Return the (x, y) coordinate for the center point of the cell that contains the specified text.  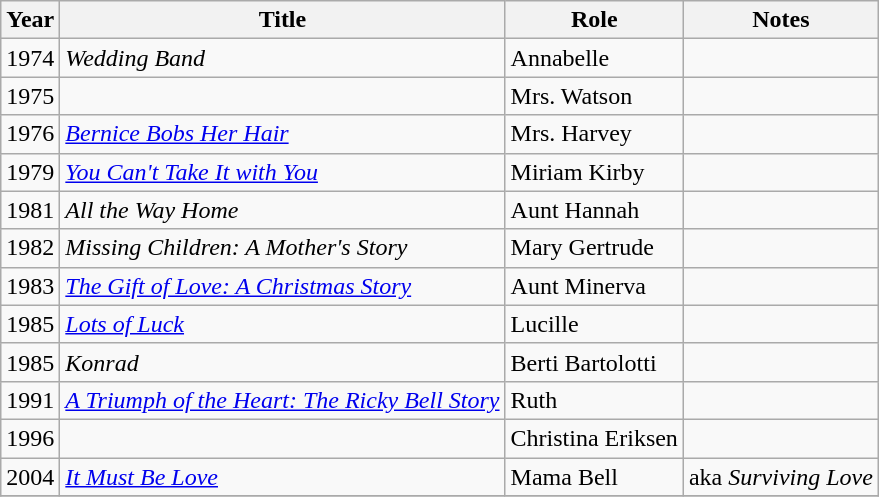
Bernice Bobs Her Hair (282, 134)
Konrad (282, 362)
The Gift of Love: A Christmas Story (282, 286)
All the Way Home (282, 210)
Aunt Minerva (594, 286)
Year (30, 20)
1974 (30, 58)
Berti Bartolotti (594, 362)
It Must Be Love (282, 477)
Miriam Kirby (594, 172)
Mary Gertrude (594, 248)
1976 (30, 134)
1979 (30, 172)
1996 (30, 438)
Annabelle (594, 58)
Notes (780, 20)
A Triumph of the Heart: The Ricky Bell Story (282, 400)
Title (282, 20)
Wedding Band (282, 58)
1981 (30, 210)
Mama Bell (594, 477)
Role (594, 20)
Christina Eriksen (594, 438)
aka Surviving Love (780, 477)
Missing Children: A Mother's Story (282, 248)
Mrs. Watson (594, 96)
Mrs. Harvey (594, 134)
You Can't Take It with You (282, 172)
1983 (30, 286)
1975 (30, 96)
Lots of Luck (282, 324)
1991 (30, 400)
Lucille (594, 324)
Ruth (594, 400)
1982 (30, 248)
2004 (30, 477)
Aunt Hannah (594, 210)
